Search for the cell housing the specified text and yield its (X, Y) center coordinate. 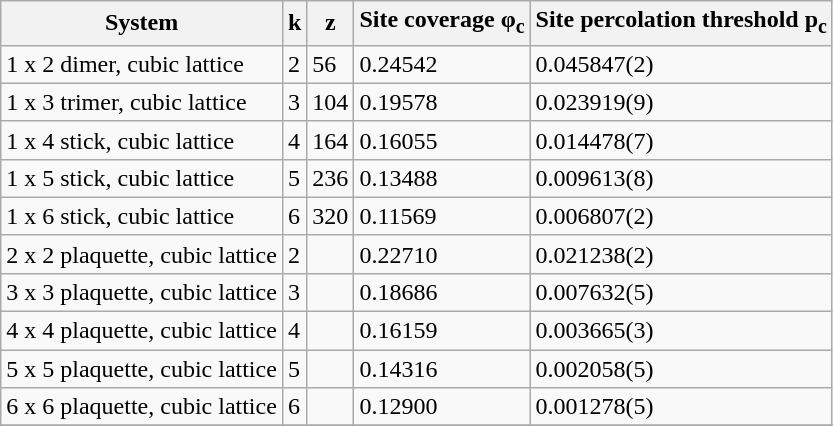
1 x 2 dimer, cubic lattice (142, 64)
Site coverage φc (442, 23)
5 x 5 plaquette, cubic lattice (142, 369)
0.22710 (442, 254)
0.021238(2) (681, 254)
0.007632(5) (681, 292)
0.12900 (442, 407)
0.11569 (442, 216)
320 (330, 216)
56 (330, 64)
0.002058(5) (681, 369)
0.045847(2) (681, 64)
0.009613(8) (681, 178)
0.19578 (442, 102)
0.24542 (442, 64)
k (294, 23)
6 x 6 plaquette, cubic lattice (142, 407)
2 x 2 plaquette, cubic lattice (142, 254)
System (142, 23)
0.13488 (442, 178)
0.14316 (442, 369)
1 x 6 stick, cubic lattice (142, 216)
3 x 3 plaquette, cubic lattice (142, 292)
1 x 3 trimer, cubic lattice (142, 102)
Site percolation threshold pc (681, 23)
0.16159 (442, 331)
104 (330, 102)
4 x 4 plaquette, cubic lattice (142, 331)
1 x 5 stick, cubic lattice (142, 178)
164 (330, 140)
0.001278(5) (681, 407)
0.003665(3) (681, 331)
236 (330, 178)
0.16055 (442, 140)
z (330, 23)
0.006807(2) (681, 216)
0.18686 (442, 292)
0.023919(9) (681, 102)
0.014478(7) (681, 140)
1 x 4 stick, cubic lattice (142, 140)
